Capture the cell that displays the provided text and extract its (x, y) central coordinate. 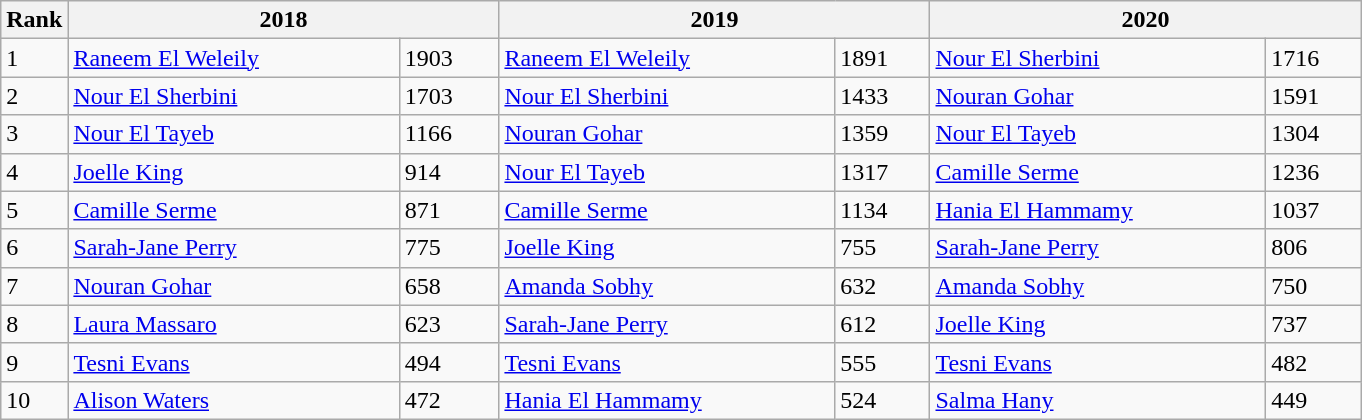
658 (449, 286)
449 (1314, 400)
871 (449, 210)
755 (882, 248)
737 (1314, 324)
524 (882, 400)
1134 (882, 210)
Laura Massaro (234, 324)
1716 (1314, 58)
632 (882, 286)
1 (34, 58)
1304 (1314, 134)
1891 (882, 58)
482 (1314, 362)
9 (34, 362)
750 (1314, 286)
2 (34, 96)
775 (449, 248)
1591 (1314, 96)
3 (34, 134)
4 (34, 172)
914 (449, 172)
6 (34, 248)
1433 (882, 96)
1166 (449, 134)
2018 (284, 20)
494 (449, 362)
2020 (1146, 20)
1359 (882, 134)
806 (1314, 248)
8 (34, 324)
472 (449, 400)
1703 (449, 96)
1317 (882, 172)
623 (449, 324)
Rank (34, 20)
555 (882, 362)
1037 (1314, 210)
5 (34, 210)
612 (882, 324)
7 (34, 286)
10 (34, 400)
1236 (1314, 172)
2019 (714, 20)
1903 (449, 58)
Alison Waters (234, 400)
Salma Hany (1098, 400)
